Capture the cell that displays the provided text and extract its [x, y] central coordinate. 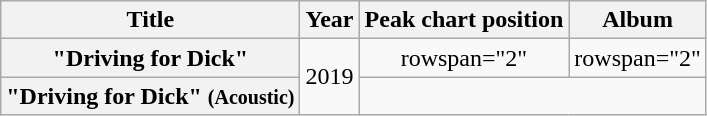
Album [638, 20]
Peak chart position [464, 20]
Title [150, 20]
"Driving for Dick" [150, 58]
"Driving for Dick" (Acoustic) [150, 96]
2019 [330, 77]
Year [330, 20]
